For the text-containing cell, return its midpoint in (X, Y) coordinate format. 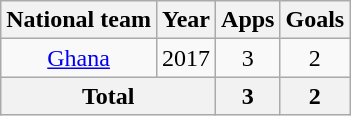
Ghana (79, 58)
Total (108, 96)
Year (186, 20)
2017 (186, 58)
Goals (315, 20)
Apps (248, 20)
National team (79, 20)
